Return the [x, y] coordinate for the center point of the cell that contains the specified text.  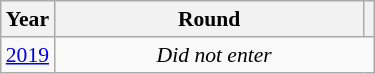
2019 [28, 55]
Round [209, 19]
Year [28, 19]
Did not enter [214, 55]
